Pinpoint the cell where the given text exists, returning its (x, y) midpoint coordinate. 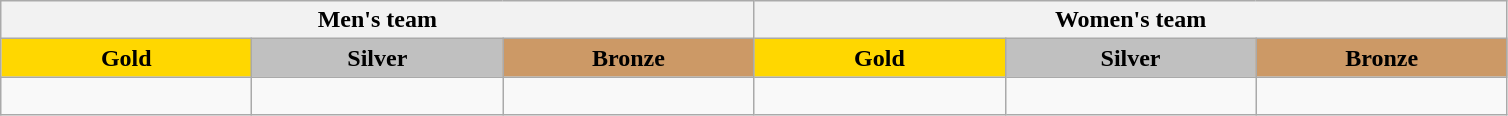
Women's team (1130, 20)
Men's team (378, 20)
